From the cell containing the given text, extract its center point as [X, Y] coordinate. 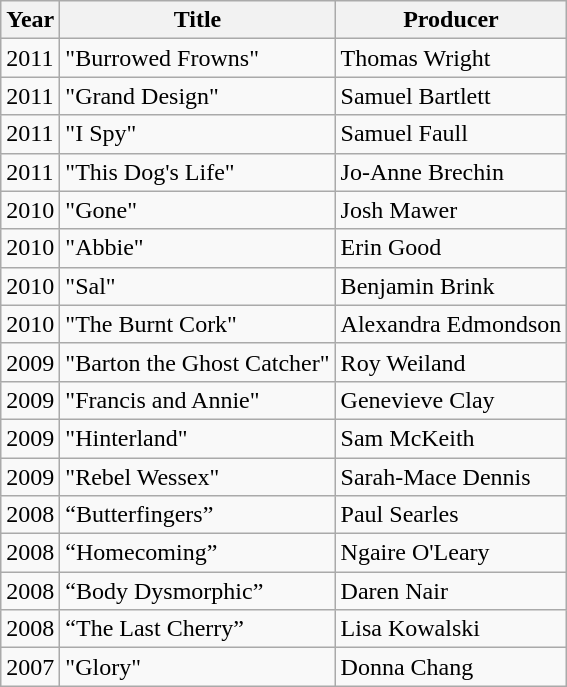
Benjamin Brink [451, 286]
“Butterfingers” [198, 515]
"I Spy" [198, 134]
"Burrowed Frowns" [198, 58]
Title [198, 20]
Thomas Wright [451, 58]
Alexandra Edmondson [451, 324]
Paul Searles [451, 515]
"The Burnt Cork" [198, 324]
Daren Nair [451, 591]
Samuel Bartlett [451, 96]
Donna Chang [451, 667]
“Body Dysmorphic” [198, 591]
Year [30, 20]
"Gone" [198, 210]
Genevieve Clay [451, 400]
"Rebel Wessex" [198, 477]
Ngaire O'Leary [451, 553]
Erin Good [451, 248]
"Sal" [198, 286]
"Hinterland" [198, 438]
"Glory" [198, 667]
"This Dog's Life" [198, 172]
2007 [30, 667]
Josh Mawer [451, 210]
Roy Weiland [451, 362]
Sam McKeith [451, 438]
Sarah-Mace Dennis [451, 477]
“The Last Cherry” [198, 629]
"Barton the Ghost Catcher" [198, 362]
“Homecoming” [198, 553]
"Abbie" [198, 248]
Lisa Kowalski [451, 629]
"Francis and Annie" [198, 400]
Producer [451, 20]
"Grand Design" [198, 96]
Jo-Anne Brechin [451, 172]
Samuel Faull [451, 134]
